Find where the given text appears and provide that cell's center as (x, y) coordinate. 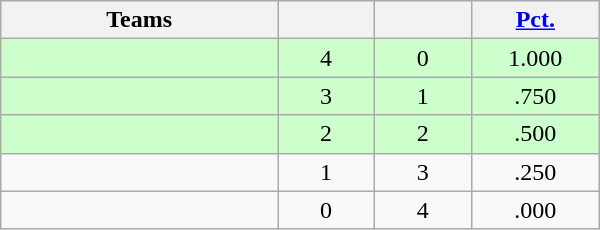
1.000 (535, 58)
.000 (535, 210)
.500 (535, 134)
Teams (140, 20)
.250 (535, 172)
.750 (535, 96)
Pct. (535, 20)
